Determine the (x, y) coordinate at the center of the cell enclosing the given text.  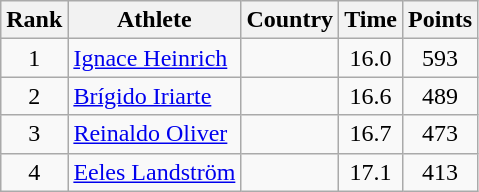
Reinaldo Oliver (154, 134)
2 (34, 96)
Ignace Heinrich (154, 58)
473 (440, 134)
16.0 (371, 58)
Brígido Iriarte (154, 96)
17.1 (371, 172)
16.7 (371, 134)
4 (34, 172)
Time (371, 20)
16.6 (371, 96)
Country (290, 20)
593 (440, 58)
Athlete (154, 20)
413 (440, 172)
489 (440, 96)
3 (34, 134)
Points (440, 20)
Rank (34, 20)
1 (34, 58)
Eeles Landström (154, 172)
